Pinpoint the cell where the given text exists, returning its [X, Y] midpoint coordinate. 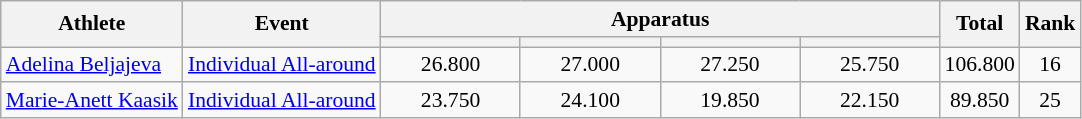
Total [980, 24]
27.250 [730, 65]
Marie-Anett Kaasik [92, 101]
25.750 [870, 65]
Adelina Beljajeva [92, 65]
22.150 [870, 101]
Apparatus [660, 19]
106.800 [980, 65]
27.000 [590, 65]
Event [282, 24]
89.850 [980, 101]
24.100 [590, 101]
Rank [1050, 24]
Athlete [92, 24]
23.750 [451, 101]
25 [1050, 101]
26.800 [451, 65]
19.850 [730, 101]
16 [1050, 65]
